Find where the given text appears and provide that cell's center as (x, y) coordinate. 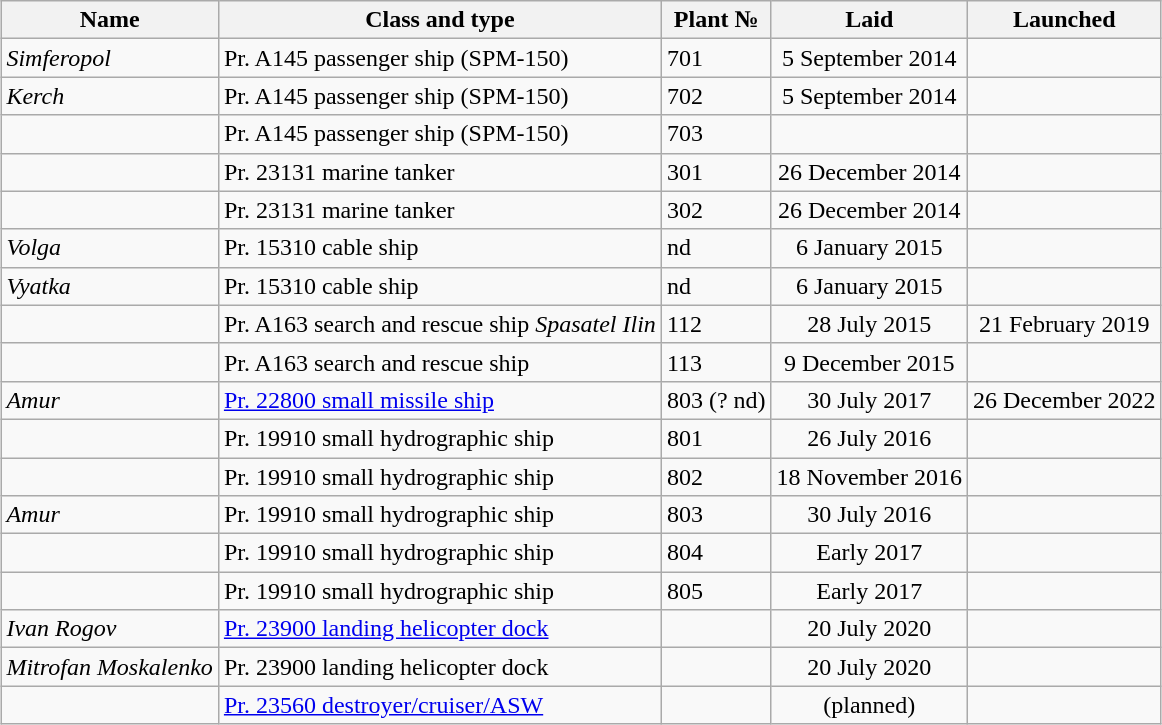
Volga (110, 248)
302 (716, 210)
Laid (869, 20)
113 (716, 362)
801 (716, 438)
Ivan Rogov (110, 629)
30 July 2016 (869, 515)
Pr. 22800 small missile ship (440, 400)
Plant № (716, 20)
804 (716, 553)
Pr. A163 search and rescue ship (440, 362)
26 July 2016 (869, 438)
Name (110, 20)
28 July 2015 (869, 324)
Simferopol (110, 58)
803 (? nd) (716, 400)
Pr. 23560 destroyer/cruiser/ASW (440, 705)
30 July 2017 (869, 400)
Mitrofan Moskalenko (110, 667)
Vyatka (110, 286)
112 (716, 324)
802 (716, 477)
Kerch (110, 96)
21 February 2019 (1064, 324)
803 (716, 515)
(planned) (869, 705)
805 (716, 591)
701 (716, 58)
301 (716, 172)
702 (716, 96)
Launched (1064, 20)
Class and type (440, 20)
9 December 2015 (869, 362)
26 December 2022 (1064, 400)
18 November 2016 (869, 477)
Pr. A163 search and rescue ship Spasatel Ilin (440, 324)
703 (716, 134)
